Pinpoint the cell where the given text exists, returning its [x, y] midpoint coordinate. 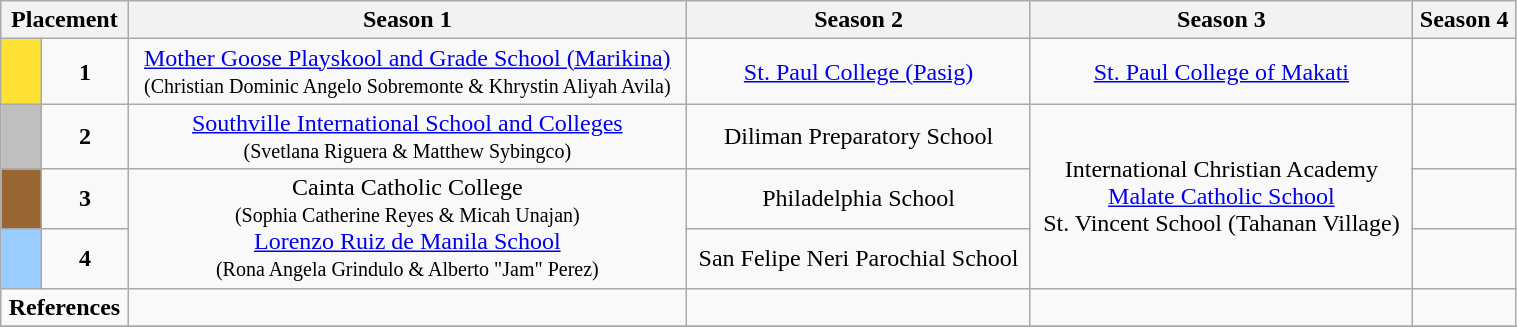
St. Paul College (Pasig) [859, 72]
Season 3 [1221, 20]
4 [85, 258]
St. Paul College of Makati [1221, 72]
Placement [64, 20]
Mother Goose Playskool and Grade School (Marikina) (Christian Dominic Angelo Sobremonte & Khrystin Aliyah Avila) [408, 72]
Season 1 [408, 20]
Philadelphia School [859, 199]
2 [85, 136]
Southville International School and Colleges (Svetlana Riguera & Matthew Sybingco) [408, 136]
Season 4 [1464, 20]
Diliman Preparatory School [859, 136]
1 [85, 72]
Cainta Catholic College (Sophia Catherine Reyes & Micah Unajan) Lorenzo Ruiz de Manila School (Rona Angela Grindulo & Alberto "Jam" Perez) [408, 228]
International Christian Academy Malate Catholic School St. Vincent School (Tahanan Village) [1221, 196]
3 [85, 199]
Season 2 [859, 20]
References [64, 307]
San Felipe Neri Parochial School [859, 258]
